Return the (x, y) coordinate for the center point of the cell that contains the specified text.  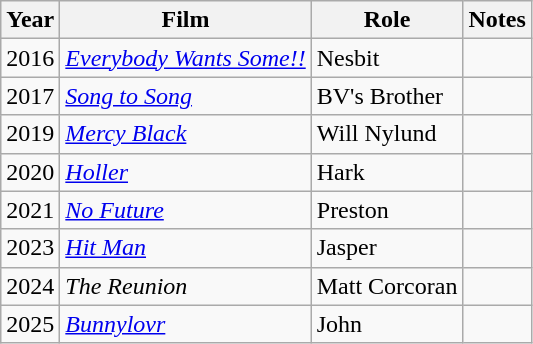
Preston (387, 210)
Hark (387, 172)
Film (186, 20)
Notes (497, 20)
John (387, 324)
Holler (186, 172)
2020 (30, 172)
Song to Song (186, 96)
2016 (30, 58)
Everybody Wants Some!! (186, 58)
2025 (30, 324)
Bunnylovr (186, 324)
2019 (30, 134)
The Reunion (186, 286)
Year (30, 20)
2024 (30, 286)
Nesbit (387, 58)
BV's Brother (387, 96)
Matt Corcoran (387, 286)
Jasper (387, 248)
Role (387, 20)
2021 (30, 210)
2017 (30, 96)
Will Nylund (387, 134)
No Future (186, 210)
2023 (30, 248)
Mercy Black (186, 134)
Hit Man (186, 248)
